Search for the cell housing the specified text and yield its (X, Y) center coordinate. 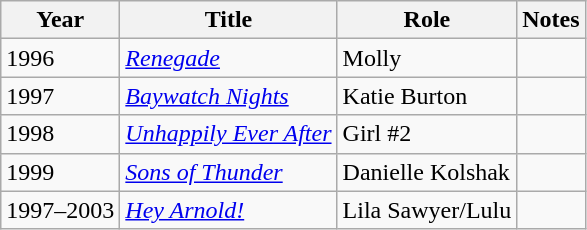
Molly (427, 58)
Notes (551, 20)
Katie Burton (427, 96)
1997–2003 (60, 210)
Hey Arnold! (228, 210)
Baywatch Nights (228, 96)
Renegade (228, 58)
Girl #2 (427, 134)
1998 (60, 134)
1997 (60, 96)
Title (228, 20)
Unhappily Ever After (228, 134)
1999 (60, 172)
Danielle Kolshak (427, 172)
Sons of Thunder (228, 172)
Lila Sawyer/Lulu (427, 210)
1996 (60, 58)
Role (427, 20)
Year (60, 20)
